Detect which cell encompasses the target text, then output its [x, y] center coordinate. 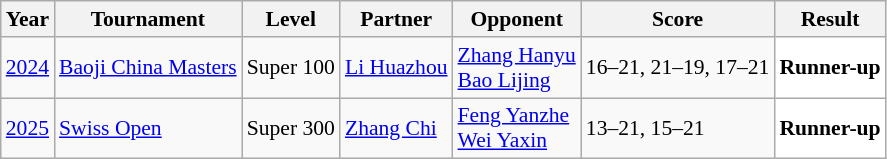
Level [291, 19]
Opponent [517, 19]
Year [28, 19]
Super 100 [291, 68]
Feng Yanzhe Wei Yaxin [517, 128]
2024 [28, 68]
Score [678, 19]
2025 [28, 128]
Zhang Hanyu Bao Lijing [517, 68]
Result [830, 19]
16–21, 21–19, 17–21 [678, 68]
Baoji China Masters [148, 68]
Tournament [148, 19]
Li Huazhou [396, 68]
Super 300 [291, 128]
Swiss Open [148, 128]
Zhang Chi [396, 128]
Partner [396, 19]
13–21, 15–21 [678, 128]
